Detect which cell encompasses the target text, then output its (X, Y) center coordinate. 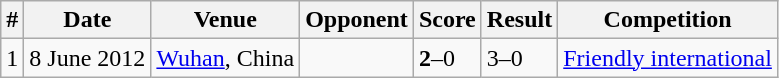
Competition (668, 20)
3–0 (519, 58)
1 (12, 58)
2–0 (447, 58)
Friendly international (668, 58)
Venue (226, 20)
Date (88, 20)
Wuhan, China (226, 58)
Opponent (357, 20)
# (12, 20)
Result (519, 20)
8 June 2012 (88, 58)
Score (447, 20)
